Output the [x, y] coordinate of the center of the cell containing the given text.  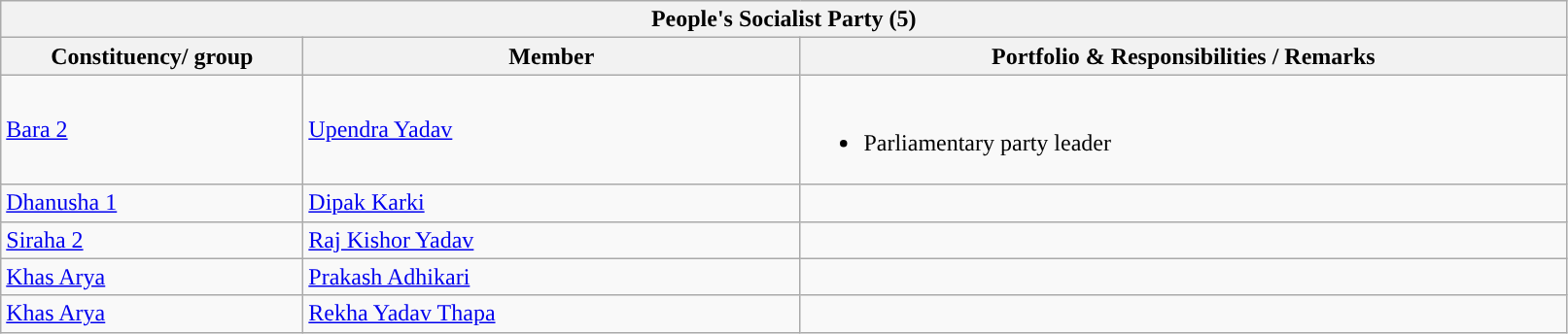
Raj Kishor Yadav [552, 240]
Dipak Karki [552, 203]
Member [552, 56]
Upendra Yadav [552, 130]
Rekha Yadav Thapa [552, 314]
Siraha 2 [152, 240]
Prakash Adhikari [552, 277]
Portfolio & Responsibilities / Remarks [1184, 56]
Constituency/ group [152, 56]
People's Socialist Party (5) [784, 19]
Bara 2 [152, 130]
Parliamentary party leader [1184, 130]
Dhanusha 1 [152, 203]
